Scan for the cell matching the given text and deliver its [X, Y] coordinate at center. 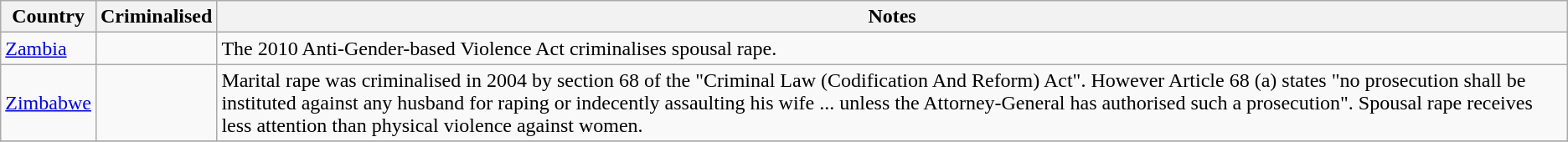
The 2010 Anti-Gender-based Violence Act criminalises spousal rape. [892, 48]
Zimbabwe [49, 103]
Criminalised [156, 17]
Notes [892, 17]
Zambia [49, 48]
Country [49, 17]
